Provide the (X, Y) coordinate of the cell's center where the given text is located.  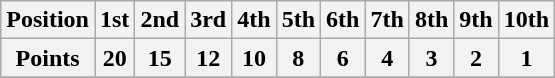
4th (254, 20)
12 (208, 58)
1st (114, 20)
4 (387, 58)
Points (48, 58)
6 (343, 58)
8th (431, 20)
5th (298, 20)
2 (476, 58)
2nd (160, 20)
7th (387, 20)
1 (526, 58)
20 (114, 58)
15 (160, 58)
Position (48, 20)
10 (254, 58)
8 (298, 58)
9th (476, 20)
6th (343, 20)
3rd (208, 20)
10th (526, 20)
3 (431, 58)
